Return [x, y] of the center of cell containing provided text 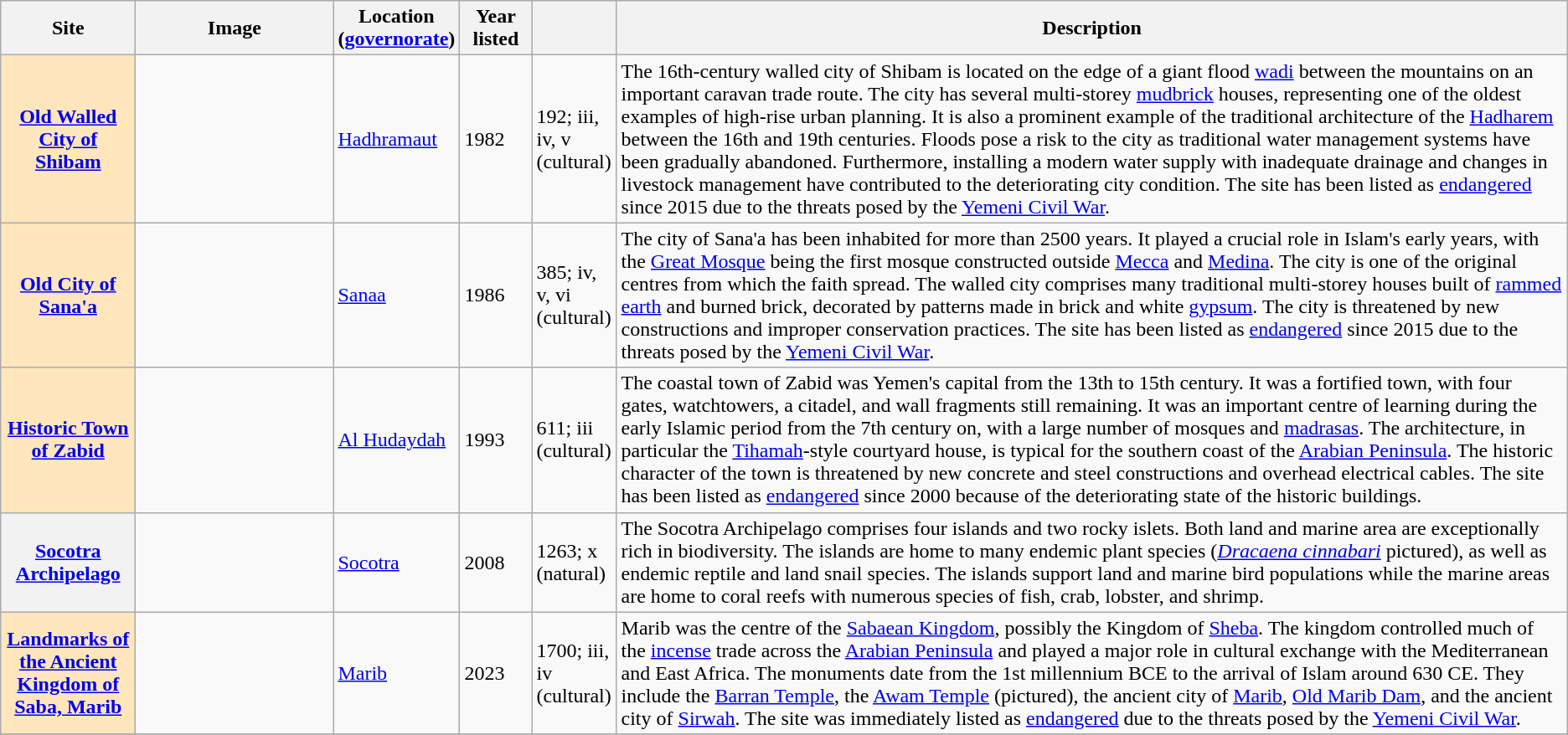
2008 [496, 563]
192; iii, iv, v (cultural) [575, 139]
1986 [496, 295]
Year listed [496, 28]
Hadhramaut [397, 139]
Sanaa [397, 295]
2023 [496, 673]
Image [235, 28]
Old Walled City of Shibam [69, 139]
Socotra [397, 563]
Description [1092, 28]
Marib [397, 673]
Location (governorate) [397, 28]
Historic Town of Zabid [69, 440]
Site [69, 28]
Socotra Archipelago [69, 563]
1700; iii, iv (cultural) [575, 673]
1982 [496, 139]
Landmarks of the Ancient Kingdom of Saba, Marib [69, 673]
385; iv, v, vi (cultural) [575, 295]
Old City of Sana'a [69, 295]
Al Hudaydah [397, 440]
1993 [496, 440]
611; iii (cultural) [575, 440]
1263; x (natural) [575, 563]
